For the text-containing cell, return its midpoint in (x, y) coordinate format. 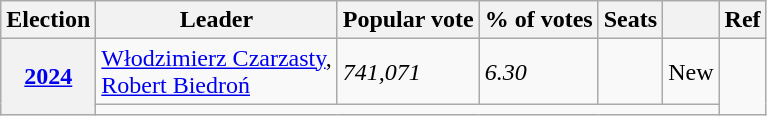
Ref (742, 20)
6.30 (538, 72)
741,071 (408, 72)
Włodzimierz Czarzasty,Robert Biedroń (216, 72)
% of votes (538, 20)
Popular vote (408, 20)
Leader (216, 20)
Election (48, 20)
Seats (630, 20)
New (691, 72)
2024 (48, 77)
